Provide the [X, Y] coordinate of the cell's center where the given text is located.  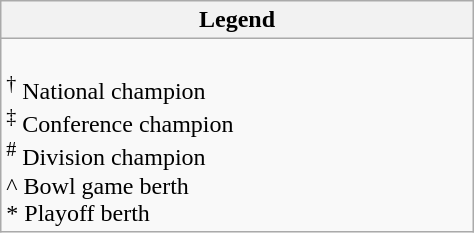
Legend [237, 20]
† National champion ‡ Conference champion # Division champion ^ Bowl game berth * Playoff berth [237, 136]
